Capture the cell that displays the provided text and extract its [X, Y] central coordinate. 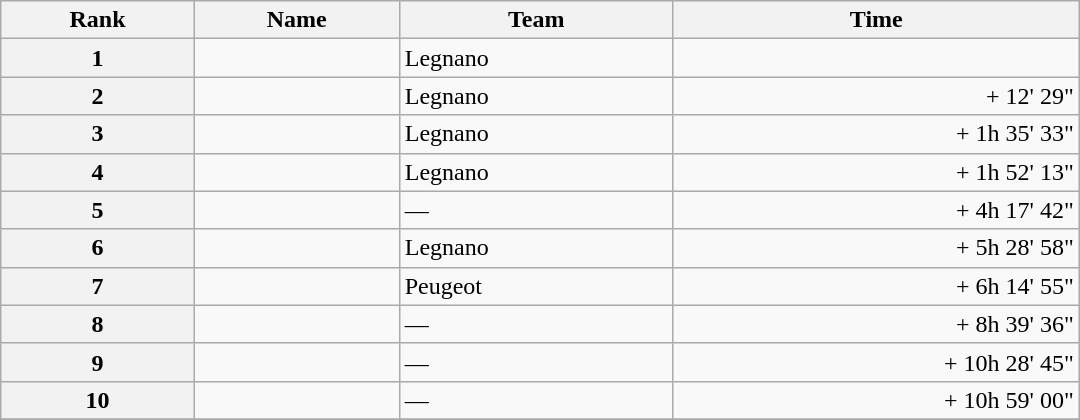
+ 10h 28' 45" [876, 362]
+ 4h 17' 42" [876, 210]
+ 8h 39' 36" [876, 324]
Time [876, 20]
9 [98, 362]
5 [98, 210]
3 [98, 134]
+ 5h 28' 58" [876, 248]
Rank [98, 20]
7 [98, 286]
Team [536, 20]
+ 1h 35' 33" [876, 134]
8 [98, 324]
+ 1h 52' 13" [876, 172]
+ 6h 14' 55" [876, 286]
2 [98, 96]
6 [98, 248]
Name [296, 20]
+ 10h 59' 00" [876, 400]
+ 12' 29" [876, 96]
10 [98, 400]
Peugeot [536, 286]
1 [98, 58]
4 [98, 172]
